Search for the cell housing the specified text and yield its [x, y] center coordinate. 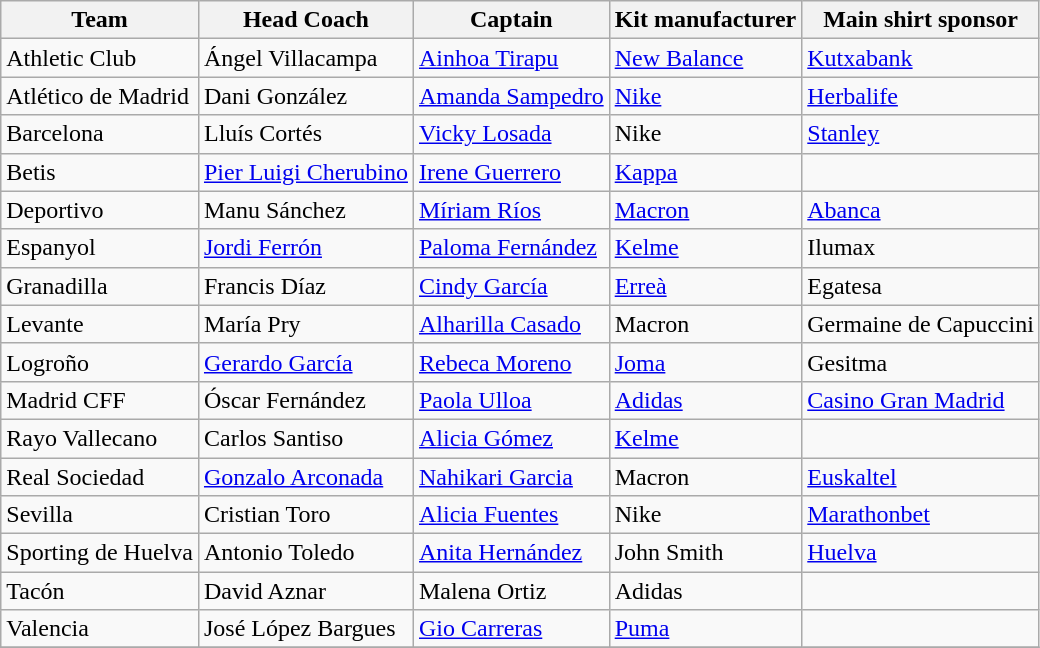
María Pry [306, 324]
Athletic Club [100, 58]
Casino Gran Madrid [921, 400]
Ángel Villacampa [306, 58]
Míriam Ríos [511, 210]
Manu Sánchez [306, 210]
Espanyol [100, 248]
Rebeca Moreno [511, 362]
David Aznar [306, 591]
Alicia Fuentes [511, 515]
Ainhoa Tirapu [511, 58]
Alicia Gómez [511, 438]
John Smith [706, 553]
Head Coach [306, 20]
Óscar Fernández [306, 400]
Dani González [306, 96]
Kappa [706, 172]
Deportivo [100, 210]
Sporting de Huelva [100, 553]
Erreà [706, 286]
Sevilla [100, 515]
José López Bargues [306, 629]
Gonzalo Arconada [306, 477]
Valencia [100, 629]
Alharilla Casado [511, 324]
Nahikari Garcia [511, 477]
Atlético de Madrid [100, 96]
Captain [511, 20]
Germaine de Capuccini [921, 324]
Cristian Toro [306, 515]
Stanley [921, 134]
Levante [100, 324]
Antonio Toledo [306, 553]
Abanca [921, 210]
Team [100, 20]
Irene Guerrero [511, 172]
Paola Ulloa [511, 400]
Pier Luigi Cherubino [306, 172]
Granadilla [100, 286]
Kutxabank [921, 58]
Herbalife [921, 96]
Malena Ortiz [511, 591]
Jordi Ferrón [306, 248]
Barcelona [100, 134]
Euskaltel [921, 477]
Huelva [921, 553]
Gerardo García [306, 362]
Madrid CFF [100, 400]
Main shirt sponsor [921, 20]
Betis [100, 172]
Amanda Sampedro [511, 96]
Egatesa [921, 286]
Gio Carreras [511, 629]
Tacón [100, 591]
Logroño [100, 362]
Francis Díaz [306, 286]
Ilumax [921, 248]
Paloma Fernández [511, 248]
Puma [706, 629]
Carlos Santiso [306, 438]
Anita Hernández [511, 553]
New Balance [706, 58]
Rayo Vallecano [100, 438]
Marathonbet [921, 515]
Kit manufacturer [706, 20]
Cindy García [511, 286]
Joma [706, 362]
Gesitma [921, 362]
Vicky Losada [511, 134]
Real Sociedad [100, 477]
Lluís Cortés [306, 134]
